Return [x, y] of the center of cell containing provided text 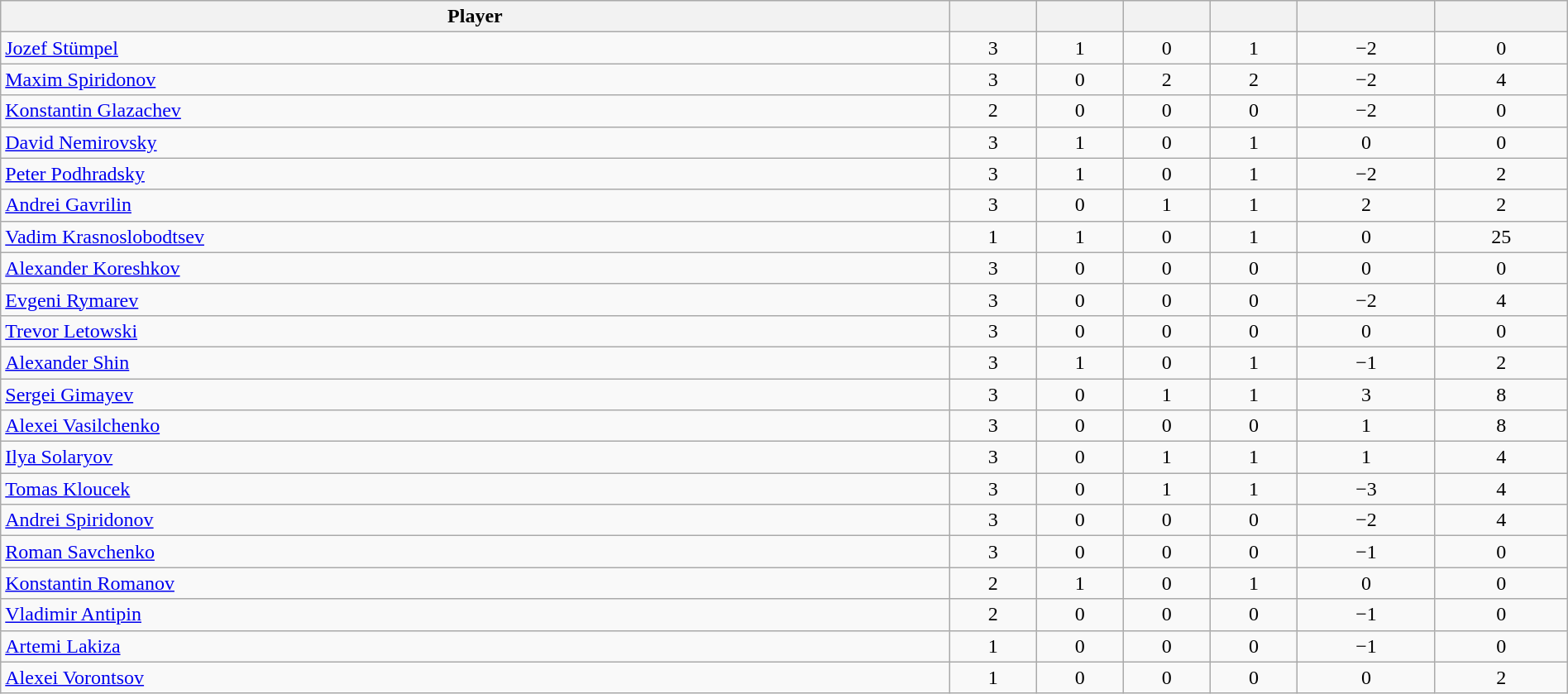
Vadim Krasnoslobodtsev [475, 237]
Alexei Vasilchenko [475, 426]
Alexander Shin [475, 362]
Sergei Gimayev [475, 395]
Konstantin Glazachev [475, 111]
25 [1501, 237]
Alexander Koreshkov [475, 268]
Artemi Lakiza [475, 646]
Vladimir Antipin [475, 615]
David Nemirovsky [475, 142]
Evgeni Rymarev [475, 299]
Jozef Stümpel [475, 48]
Tomas Kloucek [475, 489]
Alexei Vorontsov [475, 677]
Andrei Spiridonov [475, 520]
Andrei Gavrilin [475, 205]
Maxim Spiridonov [475, 79]
Roman Savchenko [475, 552]
Ilya Solaryov [475, 457]
Peter Podhradsky [475, 174]
Trevor Letowski [475, 331]
Player [475, 17]
−3 [1366, 489]
Konstantin Romanov [475, 583]
